Determine the [x, y] coordinate at the center of the cell enclosing the given text.  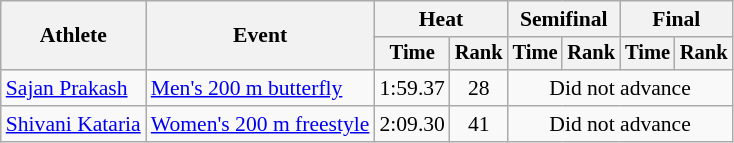
1:59.37 [412, 88]
Shivani Kataria [74, 124]
Sajan Prakash [74, 88]
Final [676, 19]
Heat [440, 19]
Event [260, 36]
Men's 200 m butterfly [260, 88]
Semifinal [564, 19]
Women's 200 m freestyle [260, 124]
Athlete [74, 36]
41 [479, 124]
2:09.30 [412, 124]
28 [479, 88]
